For the text-containing cell, return its midpoint in (X, Y) coordinate format. 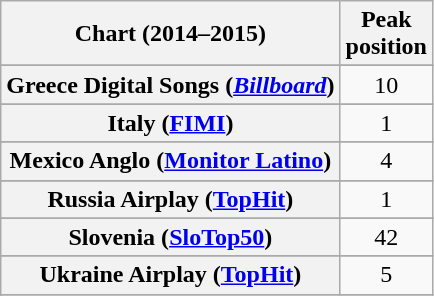
4 (386, 161)
Italy (FIMI) (170, 123)
5 (386, 275)
Ukraine Airplay (TopHit) (170, 275)
Peakposition (386, 34)
Mexico Anglo (Monitor Latino) (170, 161)
Greece Digital Songs (Billboard) (170, 85)
Slovenia (SloTop50) (170, 237)
42 (386, 237)
Chart (2014–2015) (170, 34)
10 (386, 85)
Russia Airplay (TopHit) (170, 199)
